Find where the given text appears and provide that cell's center as [X, Y] coordinate. 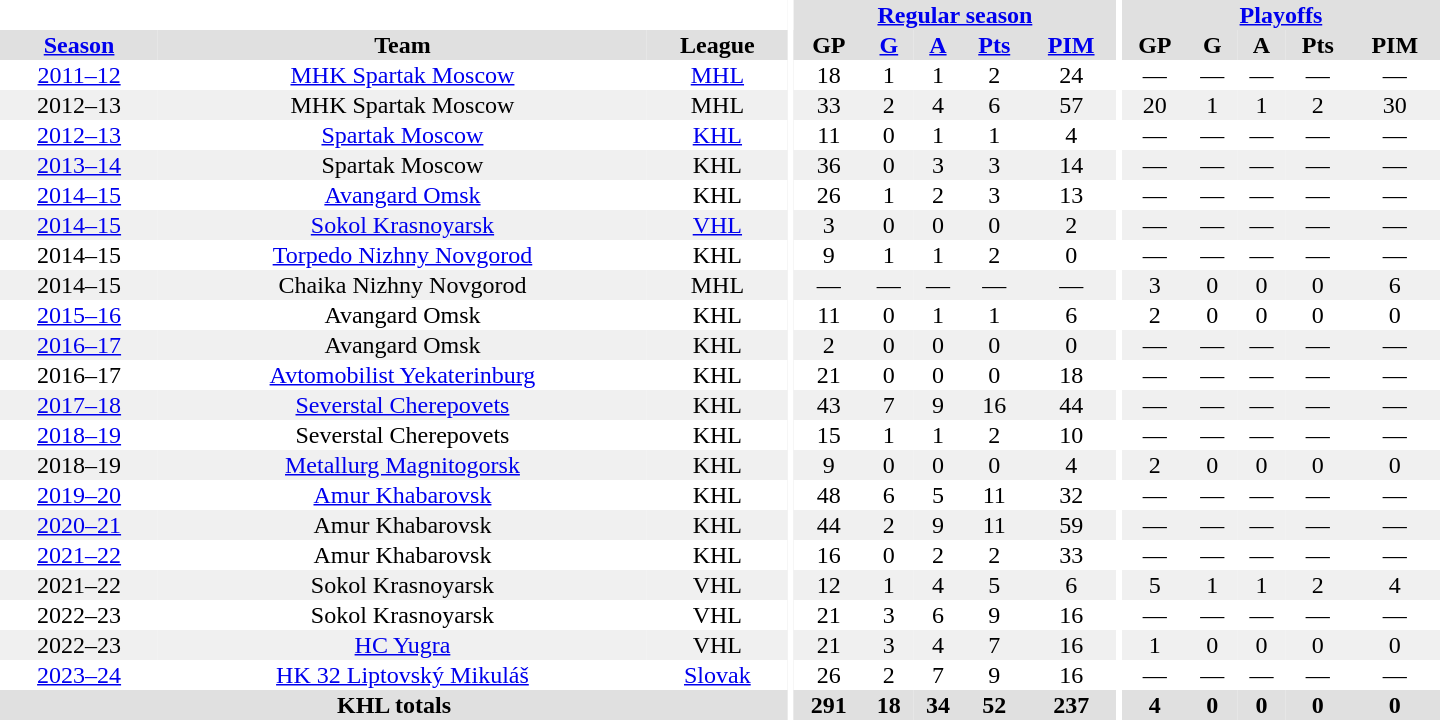
2011–12 [79, 75]
HK 32 Liptovský Mikuláš [402, 675]
14 [1071, 165]
2017–18 [79, 405]
34 [938, 705]
Torpedo Nizhny Novgorod [402, 255]
Playoffs [1281, 15]
291 [828, 705]
HC Yugra [402, 645]
10 [1071, 435]
13 [1071, 195]
48 [828, 495]
12 [828, 585]
52 [994, 705]
Chaika Nizhny Novgorod [402, 285]
2015–16 [79, 315]
15 [828, 435]
Slovak [718, 675]
2019–20 [79, 495]
Metallurg Magnitogorsk [402, 465]
Team [402, 45]
20 [1155, 105]
36 [828, 165]
Avtomobilist Yekaterinburg [402, 375]
KHL totals [394, 705]
59 [1071, 525]
Season [79, 45]
30 [1395, 105]
2023–24 [79, 675]
57 [1071, 105]
24 [1071, 75]
237 [1071, 705]
League [718, 45]
2020–21 [79, 525]
2013–14 [79, 165]
Regular season [954, 15]
43 [828, 405]
32 [1071, 495]
